Pinpoint the cell where the given text exists, returning its [x, y] midpoint coordinate. 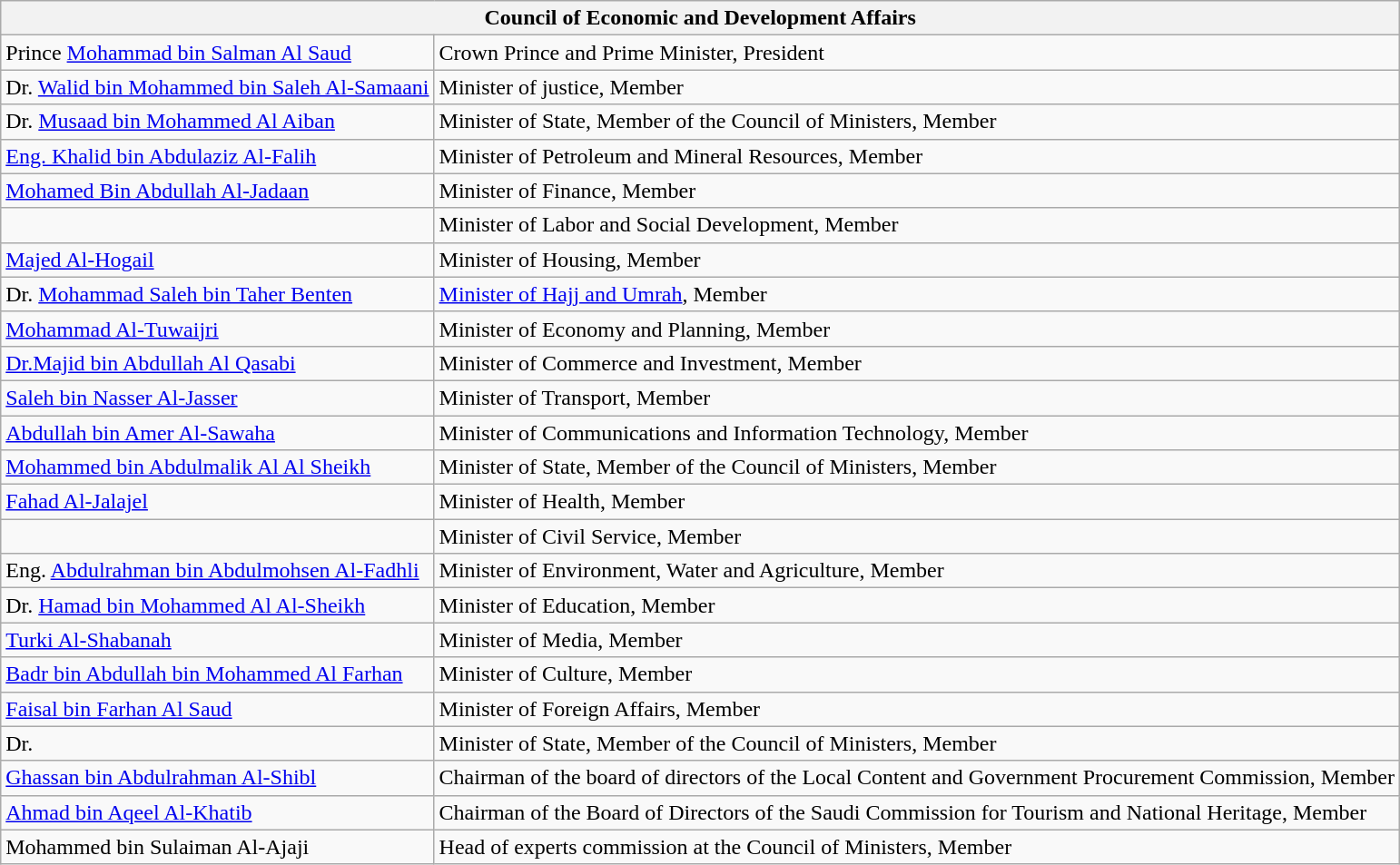
Minister of Foreign Affairs, Member [917, 709]
Chairman of the board of directors of the Local Content and Government Procurement Commission, Member [917, 778]
Mohammad Al-Tuwaijri [218, 329]
Minister of Petroleum and Mineral Resources, Member [917, 156]
Minister of Education, Member [917, 605]
Ghassan bin Abdulrahman Al-Shibl [218, 778]
Dr. Walid bin Mohammed bin Saleh Al-Samaani [218, 87]
Minister of Communications and Information Technology, Member [917, 433]
Crown Prince and Prime Minister, President [917, 53]
Minister of Commerce and Investment, Member [917, 363]
Eng. Khalid bin Abdulaziz Al-Falih [218, 156]
Minister of Health, Member [917, 502]
Mohammed bin Sulaiman Al-Ajaji [218, 847]
Minister of Housing, Member [917, 260]
Prince Mohammad bin Salman Al Saud [218, 53]
Dr. [218, 743]
Abdullah bin Amer Al-Sawaha [218, 433]
Fahad Al-Jalajel [218, 502]
Minister of Environment, Water and Agriculture, Member [917, 571]
Minister of Civil Service, Member [917, 536]
Mohamed Bin Abdullah Al-Jadaan [218, 191]
Mohammed bin Abdulmalik Al Al Sheikh [218, 467]
Minister of justice, Member [917, 87]
Minister of Economy and Planning, Member [917, 329]
Majed Al-Hogail [218, 260]
Minister of Finance, Member [917, 191]
Minister of Transport, Member [917, 398]
Dr.Majid bin Abdullah Al Qasabi [218, 363]
Badr bin Abdullah bin Mohammed Al Farhan [218, 674]
Ahmad bin Aqeel Al-Khatib [218, 812]
Head of experts commission at the Council of Ministers, Member [917, 847]
Minister of Culture, Member [917, 674]
Minister of Media, Member [917, 640]
Dr. Hamad bin Mohammed Al Al-Sheikh [218, 605]
Minister of Labor and Social Development, Member [917, 225]
Council of Economic and Development Affairs [701, 18]
Dr. Musaad bin Mohammed Al Aiban [218, 122]
Minister of Hajj and Umrah, Member [917, 294]
Saleh bin Nasser Al-Jasser [218, 398]
Turki Al-Shabanah [218, 640]
Dr. Mohammad Saleh bin Taher Benten [218, 294]
Eng. Abdulrahman bin Abdulmohsen Al-Fadhli [218, 571]
Chairman of the Board of Directors of the Saudi Commission for Tourism and National Heritage, Member [917, 812]
Faisal bin Farhan Al Saud [218, 709]
